For the text-containing cell, return its midpoint in [x, y] coordinate format. 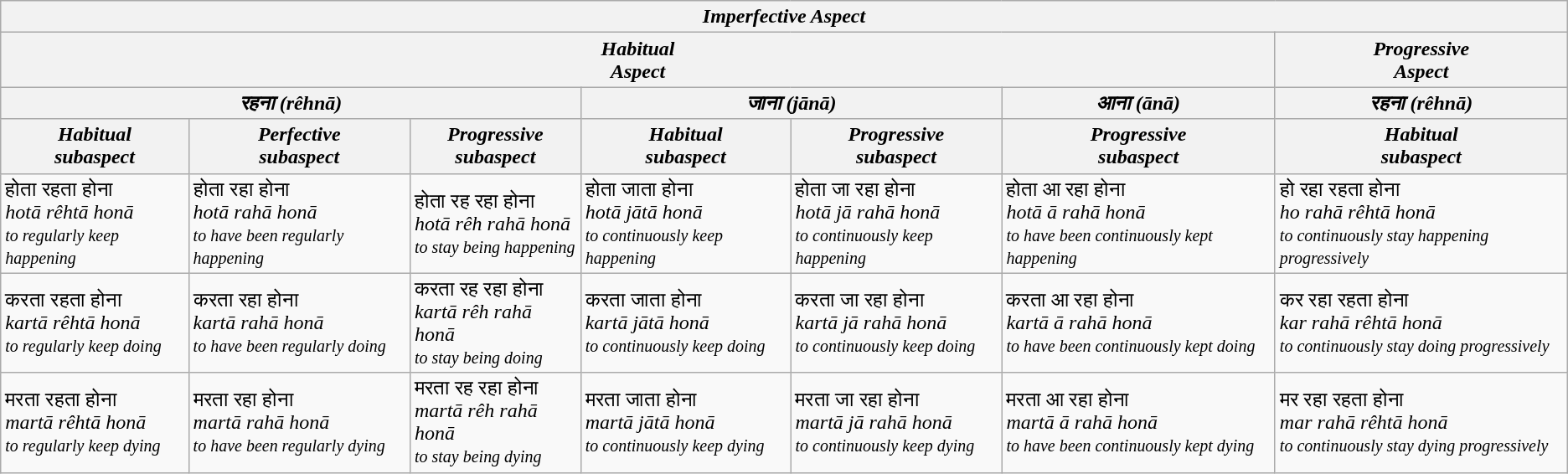
मरता रहा होनाmartā rahā honāto have been regularly dying [299, 422]
होता रहता होनाhotā rêhtā honāto regularly keep happening [95, 223]
होता आ रहा होनाhotā ā rahā honāto have been continuously kept happening [1138, 223]
जाना (jānā) [791, 103]
मरता जाता होनाmartā jātā honāto continuously keep dying [685, 422]
कर रहा रहता होनाkar rahā rêhtā honāto continuously stay doing progressively [1421, 323]
Perfectivesubaspect [299, 146]
करता रहा होनाkartā rahā honāto have been regularly doing [299, 323]
करता जाता होनाkartā jātā honāto continuously keep doing [685, 323]
करता रहता होनाkartā rêhtā honāto regularly keep doing [95, 323]
मर रहा रहता होनाmar rahā rêhtā honāto continuously stay dying progressively [1421, 422]
करता रह रहा होनाkartā rêh rahā honāto stay being doing [495, 323]
ProgressiveAspect [1421, 60]
करता आ रहा होनाkartā ā rahā honāto have been continuously kept doing [1138, 323]
हो रहा रहता होनाho rahā rêhtā honāto continuously stay happening progressively [1421, 223]
होता रहा होनाhotā rahā honāto have been regularly happening [299, 223]
मरता आ रहा होनाmartā ā rahā honāto have been continuously kept dying [1138, 422]
होता रह रहा होनाhotā rêh rahā honāto stay being happening [495, 223]
मरता रहता होनाmartā rêhtā honāto regularly keep dying [95, 422]
होता जाता होनाhotā jātā honāto continuously keep happening [685, 223]
HabitualAspect [638, 60]
Imperfective Aspect [784, 17]
करता जा रहा होनाkartā jā rahā honāto continuously keep doing [896, 323]
मरता रह रहा होनाmartā rêh rahā honāto stay being dying [495, 422]
आना (ānā) [1138, 103]
मरता जा रहा होनाmartā jā rahā honāto continuously keep dying [896, 422]
होता जा रहा होनाhotā jā rahā honāto continuously keep happening [896, 223]
